Determine the (X, Y) coordinate at the center of the cell enclosing the given text.  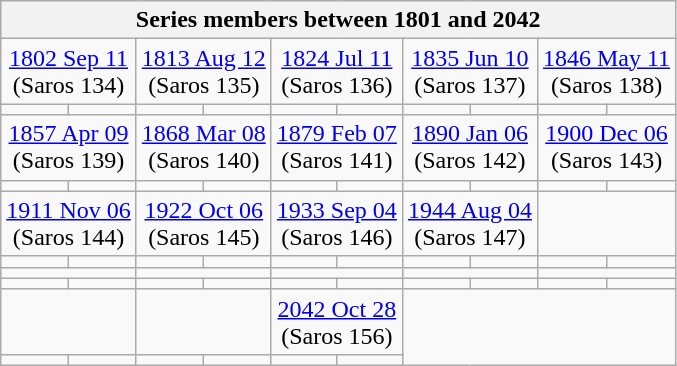
Series members between 1801 and 2042 (338, 20)
1879 Feb 07(Saros 141) (336, 148)
1835 Jun 10(Saros 137) (470, 72)
1857 Apr 09(Saros 139) (69, 148)
1813 Aug 12(Saros 135) (204, 72)
1944 Aug 04(Saros 147) (470, 224)
1846 May 11(Saros 138) (606, 72)
1824 Jul 11(Saros 136) (336, 72)
1890 Jan 06(Saros 142) (470, 148)
2042 Oct 28(Saros 156) (336, 322)
1868 Mar 08(Saros 140) (204, 148)
1922 Oct 06(Saros 145) (204, 224)
1802 Sep 11(Saros 134) (69, 72)
1900 Dec 06(Saros 143) (606, 148)
1911 Nov 06(Saros 144) (69, 224)
1933 Sep 04(Saros 146) (336, 224)
